Search for the cell housing the specified text and yield its (X, Y) center coordinate. 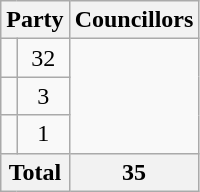
Councillors (134, 20)
32 (43, 58)
3 (43, 96)
35 (134, 172)
1 (43, 134)
Party (35, 20)
Total (35, 172)
